Output the [X, Y] coordinate of the center of the cell containing the given text.  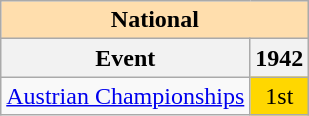
1942 [280, 58]
Austrian Championships [126, 96]
1st [280, 96]
National [155, 20]
Event [126, 58]
